Capture the cell that displays the provided text and extract its (x, y) central coordinate. 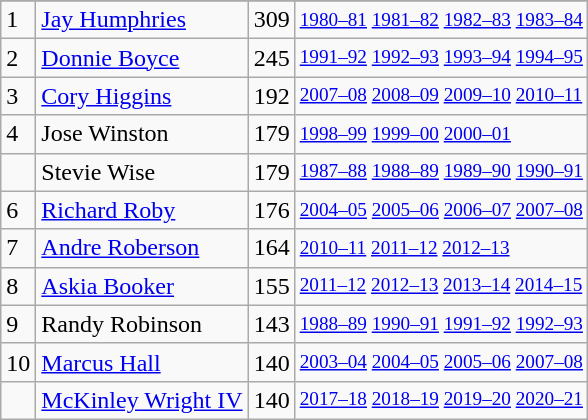
1998–99 1999–00 2000–01 (441, 134)
10 (18, 362)
164 (272, 248)
176 (272, 210)
2 (18, 58)
3 (18, 96)
Stevie Wise (142, 172)
155 (272, 286)
Donnie Boyce (142, 58)
1 (18, 20)
1991–92 1992–93 1993–94 1994–95 (441, 58)
Jose Winston (142, 134)
1988–89 1990–91 1991–92 1992–93 (441, 324)
4 (18, 134)
2011–12 2012–13 2013–14 2014–15 (441, 286)
8 (18, 286)
2010–11 2011–12 2012–13 (441, 248)
Randy Robinson (142, 324)
Andre Roberson (142, 248)
Richard Roby (142, 210)
2017–18 2018–19 2019–20 2020–21 (441, 400)
245 (272, 58)
2007–08 2008–09 2009–10 2010–11 (441, 96)
192 (272, 96)
309 (272, 20)
1980–81 1981–82 1982–83 1983–84 (441, 20)
9 (18, 324)
2004–05 2005–06 2006–07 2007–08 (441, 210)
Jay Humphries (142, 20)
2003–04 2004–05 2005–06 2007–08 (441, 362)
7 (18, 248)
Marcus Hall (142, 362)
Askia Booker (142, 286)
McKinley Wright IV (142, 400)
6 (18, 210)
Cory Higgins (142, 96)
143 (272, 324)
1987–88 1988–89 1989–90 1990–91 (441, 172)
